Scan for the cell matching the given text and deliver its (x, y) coordinate at center. 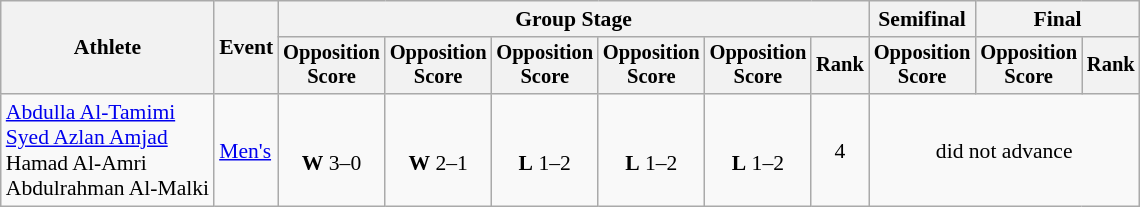
did not advance (1004, 150)
Final (1057, 19)
W 3–0 (332, 150)
4 (840, 150)
W 2–1 (438, 150)
Group Stage (574, 19)
Men's (246, 150)
Athlete (108, 48)
Abdulla Al-TamimiSyed Azlan AmjadHamad Al-AmriAbdulrahman Al-Malki (108, 150)
Semifinal (922, 19)
Event (246, 48)
